Output the (X, Y) coordinate of the center of the cell containing the given text.  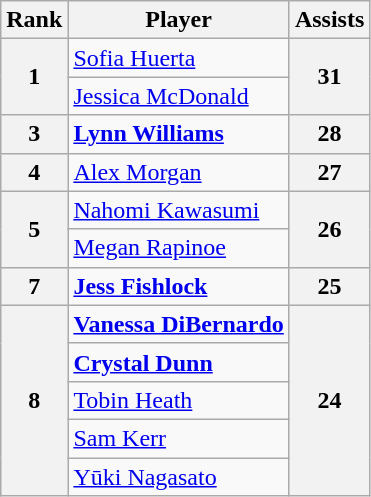
4 (34, 172)
Nahomi Kawasumi (179, 210)
1 (34, 77)
8 (34, 400)
7 (34, 286)
Jessica McDonald (179, 96)
Yūki Nagasato (179, 477)
Rank (34, 20)
25 (329, 286)
3 (34, 134)
26 (329, 229)
28 (329, 134)
Assists (329, 20)
31 (329, 77)
24 (329, 400)
Tobin Heath (179, 400)
Sofia Huerta (179, 58)
Vanessa DiBernardo (179, 324)
Megan Rapinoe (179, 248)
27 (329, 172)
Player (179, 20)
Crystal Dunn (179, 362)
Lynn Williams (179, 134)
Alex Morgan (179, 172)
Jess Fishlock (179, 286)
Sam Kerr (179, 438)
5 (34, 229)
